From the cell containing the given text, extract its center point as [X, Y] coordinate. 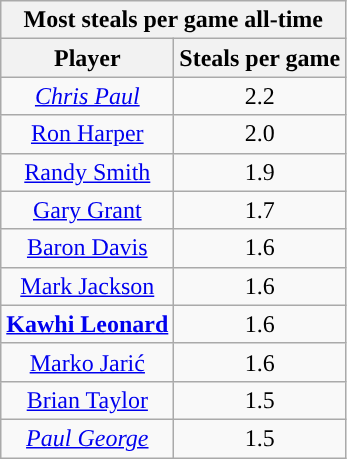
1.9 [260, 172]
Kawhi Leonard [88, 324]
Ron Harper [88, 134]
Paul George [88, 438]
Gary Grant [88, 210]
2.0 [260, 134]
Most steals per game all-time [174, 20]
Steals per game [260, 58]
Player [88, 58]
1.7 [260, 210]
2.2 [260, 96]
Mark Jackson [88, 286]
Baron Davis [88, 248]
Brian Taylor [88, 400]
Marko Jarić [88, 362]
Randy Smith [88, 172]
Chris Paul [88, 96]
